Provide the (x, y) coordinate of the cell's center where the given text is located.  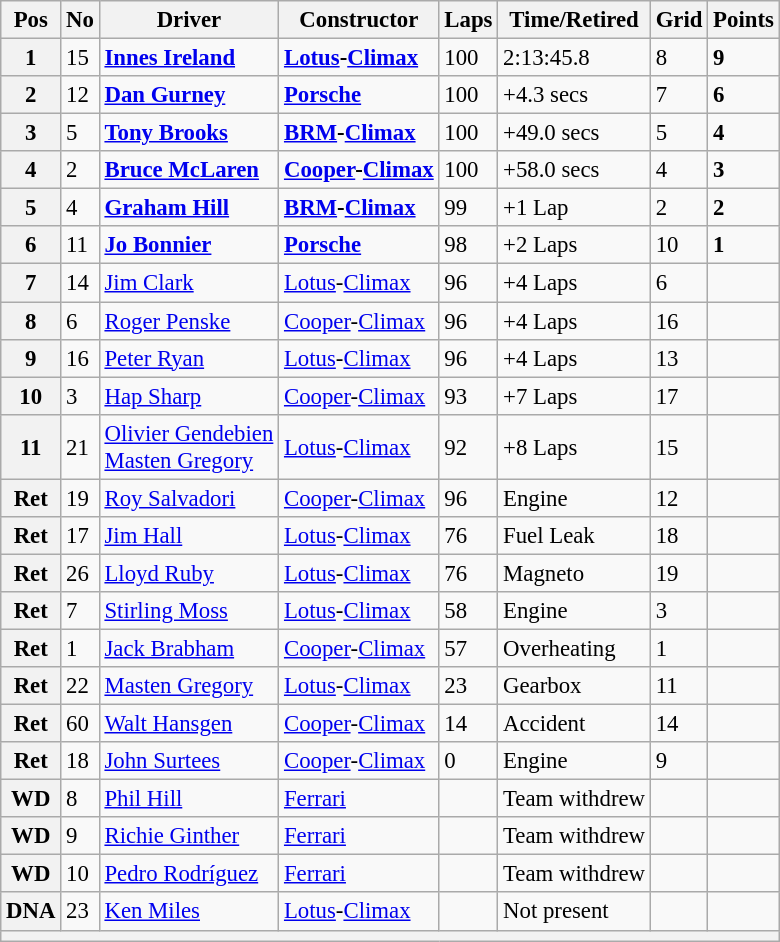
Richie Ginther (189, 836)
13 (678, 358)
DNA (31, 912)
Graham Hill (189, 208)
Constructor (359, 20)
58 (468, 611)
Roger Penske (189, 321)
93 (468, 396)
Bruce McLaren (189, 170)
Walt Hansgen (189, 724)
22 (80, 686)
Jim Hall (189, 536)
John Surtees (189, 761)
Gearbox (574, 686)
Driver (189, 20)
Jack Brabham (189, 648)
99 (468, 208)
Ken Miles (189, 912)
+1 Lap (574, 208)
Hap Sharp (189, 396)
Points (744, 20)
Olivier Gendebien Masten Gregory (189, 446)
+4.3 secs (574, 95)
+8 Laps (574, 446)
Dan Gurney (189, 95)
Jo Bonnier (189, 245)
Masten Gregory (189, 686)
57 (468, 648)
Accident (574, 724)
Lloyd Ruby (189, 573)
Phil Hill (189, 799)
Innes Ireland (189, 58)
Stirling Moss (189, 611)
Grid (678, 20)
+58.0 secs (574, 170)
Jim Clark (189, 283)
Time/Retired (574, 20)
Roy Salvadori (189, 498)
Peter Ryan (189, 358)
Magneto (574, 573)
No (80, 20)
Overheating (574, 648)
+2 Laps (574, 245)
Not present (574, 912)
26 (80, 573)
21 (80, 446)
+49.0 secs (574, 133)
98 (468, 245)
Pedro Rodríguez (189, 874)
Pos (31, 20)
92 (468, 446)
60 (80, 724)
Tony Brooks (189, 133)
Fuel Leak (574, 536)
0 (468, 761)
+7 Laps (574, 396)
Laps (468, 20)
2:13:45.8 (574, 58)
